Output the [X, Y] coordinate of the center of the cell containing the given text.  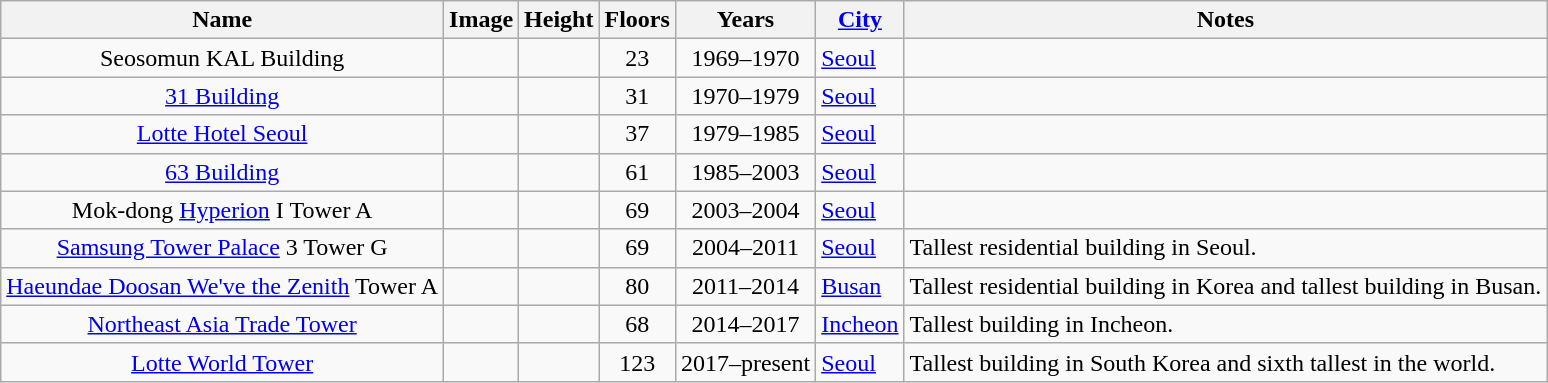
2014–2017 [745, 324]
Floors [637, 20]
Incheon [860, 324]
Tallest building in Incheon. [1226, 324]
2011–2014 [745, 286]
Tallest residential building in Seoul. [1226, 248]
63 Building [222, 172]
Haeundae Doosan We've the Zenith Tower A [222, 286]
Lotte World Tower [222, 362]
37 [637, 134]
Lotte Hotel Seoul [222, 134]
31 [637, 96]
Notes [1226, 20]
Mok-dong Hyperion I Tower A [222, 210]
1969–1970 [745, 58]
Name [222, 20]
1979–1985 [745, 134]
2004–2011 [745, 248]
23 [637, 58]
Tallest building in South Korea and sixth tallest in the world. [1226, 362]
Years [745, 20]
68 [637, 324]
1970–1979 [745, 96]
2017–present [745, 362]
Busan [860, 286]
61 [637, 172]
City [860, 20]
1985–2003 [745, 172]
Samsung Tower Palace 3 Tower G [222, 248]
80 [637, 286]
Northeast Asia Trade Tower [222, 324]
Seosomun KAL Building [222, 58]
123 [637, 362]
Tallest residential building in Korea and tallest building in Busan. [1226, 286]
2003–2004 [745, 210]
Image [482, 20]
31 Building [222, 96]
Height [559, 20]
